Scan for the cell matching the given text and deliver its [x, y] coordinate at center. 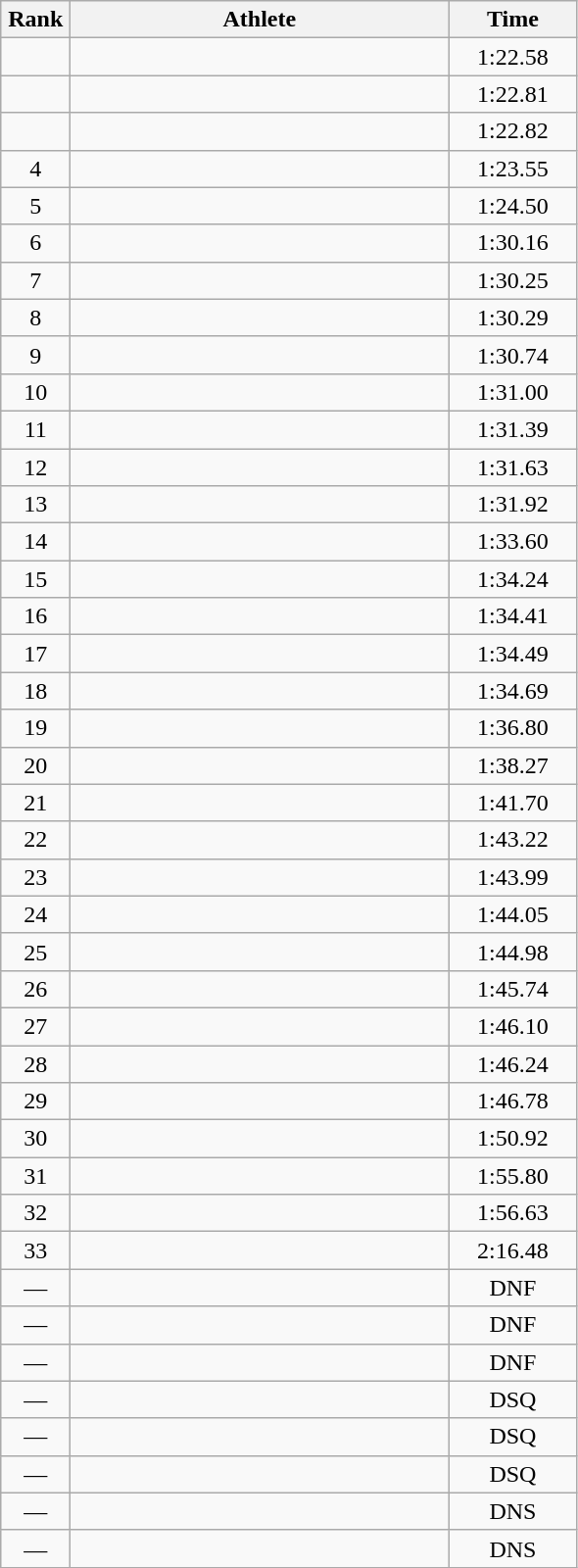
1:41.70 [513, 803]
32 [35, 1213]
1:22.58 [513, 57]
23 [35, 877]
1:30.74 [513, 355]
1:34.69 [513, 691]
14 [35, 542]
27 [35, 1026]
18 [35, 691]
1:46.24 [513, 1063]
22 [35, 840]
1:44.98 [513, 952]
1:45.74 [513, 989]
12 [35, 467]
20 [35, 765]
19 [35, 728]
1:34.49 [513, 654]
9 [35, 355]
Rank [35, 20]
16 [35, 616]
30 [35, 1139]
6 [35, 243]
15 [35, 579]
1:55.80 [513, 1176]
2:16.48 [513, 1250]
1:43.22 [513, 840]
1:30.29 [513, 318]
1:38.27 [513, 765]
10 [35, 392]
1:50.92 [513, 1139]
1:34.41 [513, 616]
1:46.78 [513, 1102]
Time [513, 20]
5 [35, 206]
26 [35, 989]
1:31.39 [513, 429]
1:43.99 [513, 877]
1:22.81 [513, 94]
7 [35, 280]
1:31.00 [513, 392]
1:30.25 [513, 280]
1:23.55 [513, 169]
4 [35, 169]
1:30.16 [513, 243]
8 [35, 318]
28 [35, 1063]
1:24.50 [513, 206]
31 [35, 1176]
29 [35, 1102]
17 [35, 654]
1:34.24 [513, 579]
21 [35, 803]
1:36.80 [513, 728]
11 [35, 429]
1:33.60 [513, 542]
1:31.92 [513, 505]
24 [35, 914]
1:31.63 [513, 467]
1:56.63 [513, 1213]
33 [35, 1250]
13 [35, 505]
Athlete [260, 20]
1:44.05 [513, 914]
1:46.10 [513, 1026]
1:22.82 [513, 131]
25 [35, 952]
